Locate the cell with the specified text and output its (X, Y) center coordinate. 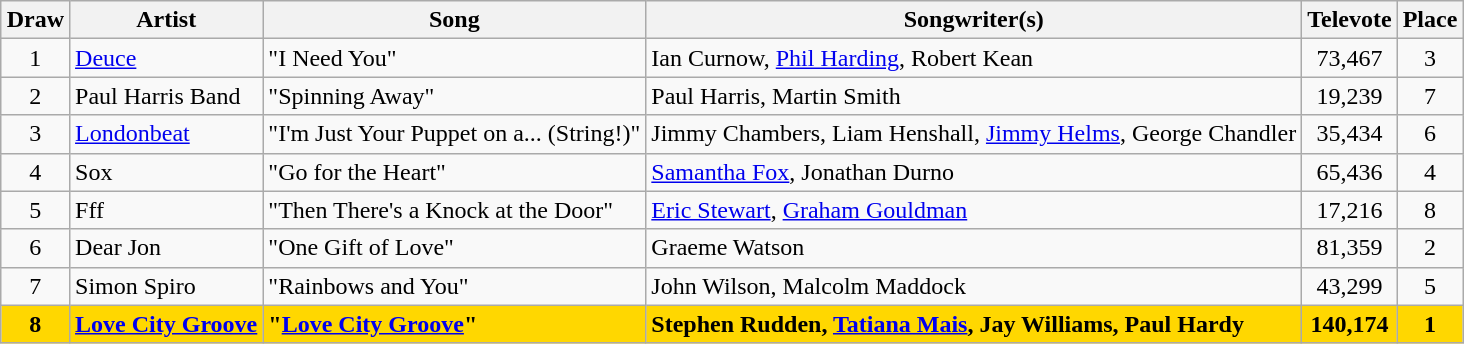
Song (454, 20)
"Go for the Heart" (454, 172)
81,359 (1350, 248)
"I Need You" (454, 58)
Deuce (166, 58)
140,174 (1350, 324)
19,239 (1350, 96)
Simon Spiro (166, 286)
Sox (166, 172)
Fff (166, 210)
John Wilson, Malcolm Maddock (974, 286)
"One Gift of Love" (454, 248)
17,216 (1350, 210)
Ian Curnow, Phil Harding, Robert Kean (974, 58)
Paul Harris Band (166, 96)
"Then There's a Knock at the Door" (454, 210)
Artist (166, 20)
Graeme Watson (974, 248)
Jimmy Chambers, Liam Henshall, Jimmy Helms, George Chandler (974, 134)
Televote (1350, 20)
Songwriter(s) (974, 20)
43,299 (1350, 286)
Eric Stewart, Graham Gouldman (974, 210)
Draw (35, 20)
"I'm Just Your Puppet on a... (String!)" (454, 134)
"Rainbows and You" (454, 286)
Stephen Rudden, Tatiana Mais, Jay Williams, Paul Hardy (974, 324)
65,436 (1350, 172)
"Love City Groove" (454, 324)
35,434 (1350, 134)
"Spinning Away" (454, 96)
73,467 (1350, 58)
Samantha Fox, Jonathan Durno (974, 172)
Place (1430, 20)
Paul Harris, Martin Smith (974, 96)
Londonbeat (166, 134)
Love City Groove (166, 324)
Dear Jon (166, 248)
